Scan for the cell matching the given text and deliver its (x, y) coordinate at center. 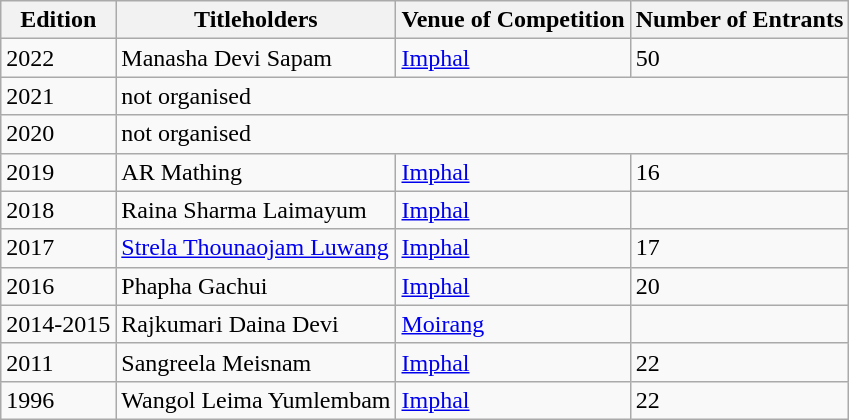
2011 (58, 362)
50 (740, 58)
Wangol Leima Yumlembam (256, 400)
2014-2015 (58, 324)
Rajkumari Daina Devi (256, 324)
AR Mathing (256, 172)
1996 (58, 400)
Strela Thounaojam Luwang (256, 248)
2021 (58, 96)
2019 (58, 172)
2018 (58, 210)
17 (740, 248)
Raina Sharma Laimayum (256, 210)
2016 (58, 286)
Moirang (513, 324)
Phapha Gachui (256, 286)
2020 (58, 134)
20 (740, 286)
2022 (58, 58)
Sangreela Meisnam (256, 362)
Number of Entrants (740, 20)
2017 (58, 248)
Manasha Devi Sapam (256, 58)
16 (740, 172)
Venue of Competition (513, 20)
Edition (58, 20)
Titleholders (256, 20)
